From the cell containing the given text, extract its center point as (x, y) coordinate. 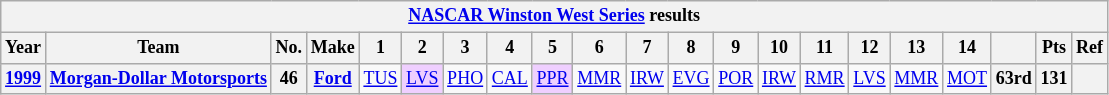
Make (332, 48)
9 (736, 48)
Pts (1054, 48)
MOT (968, 78)
6 (600, 48)
TUS (380, 78)
11 (824, 48)
PHO (466, 78)
10 (780, 48)
2 (422, 48)
Year (24, 48)
46 (288, 78)
RMR (824, 78)
4 (510, 48)
No. (288, 48)
Ford (332, 78)
EVG (691, 78)
8 (691, 48)
Ref (1090, 48)
13 (916, 48)
POR (736, 78)
Morgan-Dollar Motorsports (158, 78)
PPR (552, 78)
63rd (1014, 78)
NASCAR Winston West Series results (554, 16)
CAL (510, 78)
14 (968, 48)
3 (466, 48)
7 (648, 48)
12 (870, 48)
1999 (24, 78)
5 (552, 48)
Team (158, 48)
1 (380, 48)
131 (1054, 78)
